Output the [X, Y] coordinate of the center of the cell containing the given text.  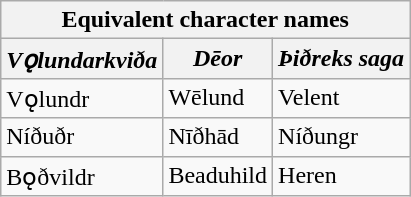
Beaduhild [218, 176]
Heren [342, 176]
Níðuðr [82, 137]
Nīðhād [218, 137]
Dēor [218, 59]
Bǫðvildr [82, 176]
Níðungr [342, 137]
Vǫlundarkviða [82, 59]
Velent [342, 98]
Vǫlundr [82, 98]
Equivalent character names [206, 20]
Wēlund [218, 98]
Þiðreks saga [342, 59]
